Capture the cell that displays the provided text and extract its (x, y) central coordinate. 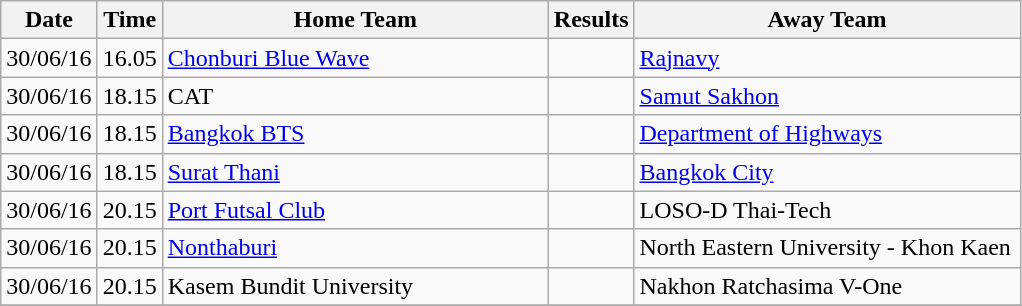
Date (49, 20)
LOSO-D Thai-Tech (827, 210)
Nakhon Ratchasima V-One (827, 286)
Samut Sakhon (827, 96)
Results (591, 20)
North Eastern University - Khon Kaen (827, 248)
Bangkok City (827, 172)
CAT (355, 96)
Kasem Bundit University (355, 286)
Rajnavy (827, 58)
Surat Thani (355, 172)
Time (130, 20)
Department of Highways (827, 134)
Bangkok BTS (355, 134)
Nonthaburi (355, 248)
16.05 (130, 58)
Port Futsal Club (355, 210)
Home Team (355, 20)
Away Team (827, 20)
Chonburi Blue Wave (355, 58)
